Identify which cell holds the provided text, then report its [x, y] central coordinate. 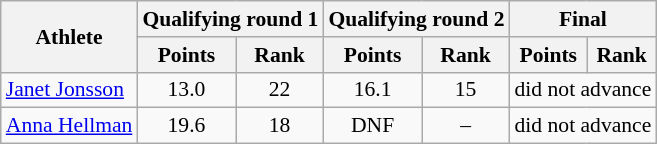
Qualifying round 1 [230, 19]
18 [280, 126]
22 [280, 90]
Athlete [70, 36]
19.6 [186, 126]
15 [466, 90]
16.1 [372, 90]
– [466, 126]
13.0 [186, 90]
Janet Jonsson [70, 90]
Anna Hellman [70, 126]
DNF [372, 126]
Final [584, 19]
Qualifying round 2 [416, 19]
